Capture the cell that displays the provided text and extract its (x, y) central coordinate. 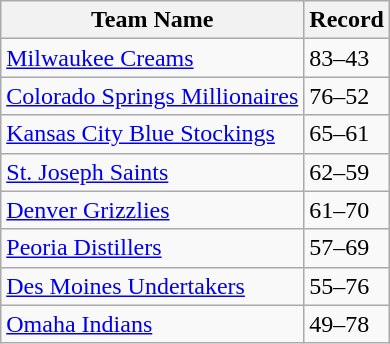
Denver Grizzlies (152, 210)
Record (347, 20)
Team Name (152, 20)
65–61 (347, 134)
76–52 (347, 96)
Colorado Springs Millionaires (152, 96)
49–78 (347, 324)
57–69 (347, 248)
83–43 (347, 58)
St. Joseph Saints (152, 172)
61–70 (347, 210)
Milwaukee Creams (152, 58)
Peoria Distillers (152, 248)
62–59 (347, 172)
Omaha Indians (152, 324)
Kansas City Blue Stockings (152, 134)
Des Moines Undertakers (152, 286)
55–76 (347, 286)
